Locate the cell with the specified text and output its (x, y) center coordinate. 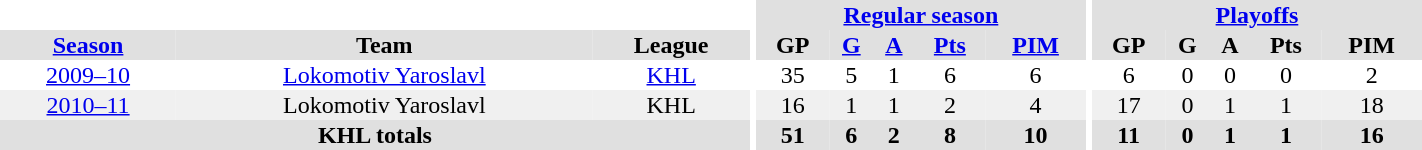
Regular season (921, 15)
18 (1372, 105)
8 (950, 135)
Team (384, 45)
KHL totals (375, 135)
17 (1129, 105)
Playoffs (1257, 15)
2010–11 (88, 105)
Season (88, 45)
35 (793, 75)
League (672, 45)
10 (1036, 135)
2009–10 (88, 75)
51 (793, 135)
4 (1036, 105)
11 (1129, 135)
5 (851, 75)
